Provide the [X, Y] coordinate of the cell's center where the given text is located.  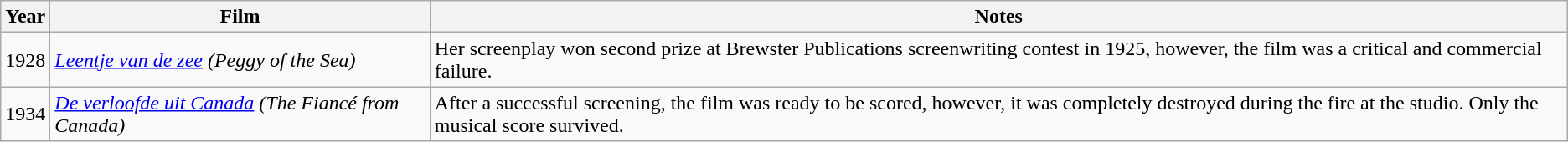
Her screenplay won second prize at Brewster Publications screenwriting contest in 1925, however, the film was a critical and commercial failure. [998, 60]
1934 [25, 114]
Year [25, 17]
De verloofde uit Canada (The Fiancé from Canada) [240, 114]
Film [240, 17]
Leentje van de zee (Peggy of the Sea) [240, 60]
1928 [25, 60]
Notes [998, 17]
